From the cell containing the given text, extract its center point as (x, y) coordinate. 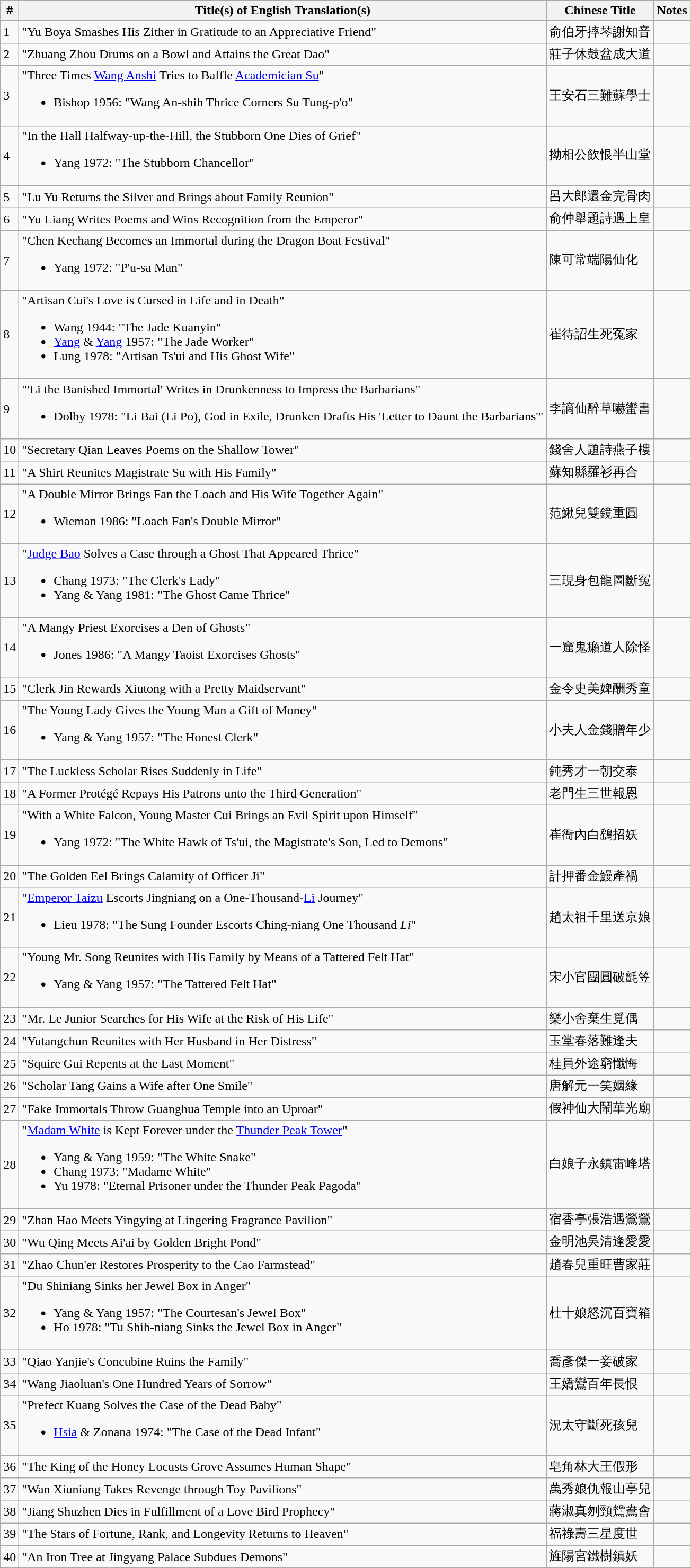
蘇知縣羅衫再合 (600, 472)
40 (10, 1557)
39 (10, 1535)
"Emperor Taizu Escorts Jingniang on a One-Thousand-Li Journey"Lieu 1978: "The Sung Founder Escorts Ching-niang One Thousand Li" (283, 917)
喬彥傑一妾破家 (600, 1362)
俞仲舉題詩遇上皇 (600, 219)
"Jiang Shuzhen Dies in Fulfillment of a Love Bird Prophecy" (283, 1511)
唐解元一笑姻緣 (600, 1087)
25 (10, 1063)
19 (10, 835)
30 (10, 1242)
三現身包龍圖斷冤 (600, 581)
"Judge Bao Solves a Case through a Ghost That Appeared Thrice"Chang 1973: "The Clerk's Lady"Yang & Yang 1981: "The Ghost Came Thrice" (283, 581)
陳可常端陽仙化 (600, 261)
老門生三世報恩 (600, 794)
7 (10, 261)
Title(s) of English Translation(s) (283, 11)
14 (10, 648)
金令史美婢酬秀童 (600, 689)
3 (10, 95)
"Wu Qing Meets Ai'ai by Golden Bright Pond" (283, 1242)
31 (10, 1265)
"Clerk Jin Rewards Xiutong with a Pretty Maidservant" (283, 689)
崔待詔生死冤家 (600, 335)
15 (10, 689)
"Lu Yu Returns the Silver and Brings about Family Reunion" (283, 197)
"Scholar Tang Gains a Wife after One Smile" (283, 1087)
李謫仙醉草嚇蠻書 (600, 409)
王嬌鸞百年長恨 (600, 1384)
蔣淑真刎頸鴛鴦會 (600, 1511)
5 (10, 197)
Notes (672, 11)
"Zhao Chun'er Restores Prosperity to the Cao Farmstead" (283, 1265)
37 (10, 1489)
況太守斷死孩兒 (600, 1426)
"Wang Jiaoluan's One Hundred Years of Sorrow" (283, 1384)
"Qiao Yanjie's Concubine Ruins the Family" (283, 1362)
"Fake Immortals Throw Guanghua Temple into an Uproar" (283, 1109)
24 (10, 1041)
33 (10, 1362)
計押番金鰻產禍 (600, 877)
杜十娘怒沉百寶箱 (600, 1313)
"The Stars of Fortune, Rank, and Longevity Returns to Heaven" (283, 1535)
玉堂春落難逢夫 (600, 1041)
"The Luckless Scholar Rises Suddenly in Life" (283, 771)
23 (10, 1019)
"The King of the Honey Locusts Grove Assumes Human Shape" (283, 1467)
11 (10, 472)
"Du Shiniang Sinks her Jewel Box in Anger"Yang & Yang 1957: "The Courtesan's Jewel Box"Ho 1978: "Tu Shih-niang Sinks the Jewel Box in Anger" (283, 1313)
宿香亭張浩遇鶯鶯 (600, 1220)
白娘子永鎮雷峰塔 (600, 1164)
鈍秀才一朝交泰 (600, 771)
"Yu Liang Writes Poems and Wins Recognition from the Emperor" (283, 219)
宋小官團圓破氈笠 (600, 978)
"The Young Lady Gives the Young Man a Gift of Money"Yang & Yang 1957: "The Honest Clerk" (283, 730)
13 (10, 581)
"In the Hall Halfway-up-the-Hill, the Stubborn One Dies of Grief"Yang 1972: "The Stubborn Chancellor" (283, 156)
"Zhuang Zhou Drums on a Bowl and Attains the Great Dao" (283, 54)
6 (10, 219)
2 (10, 54)
Chinese Title (600, 11)
1 (10, 32)
"Mr. Le Junior Searches for His Wife at the Risk of His Life" (283, 1019)
錢舍人題詩燕子樓 (600, 450)
"An Iron Tree at Jingyang Palace Subdues Demons" (283, 1557)
32 (10, 1313)
"Yu Boya Smashes His Zither in Gratitude to an Appreciative Friend" (283, 32)
假神仙大鬧華光廟 (600, 1109)
8 (10, 335)
趙太祖千里送京娘 (600, 917)
20 (10, 877)
莊子休鼓盆成大道 (600, 54)
"Young Mr. Song Reunites with His Family by Means of a Tattered Felt Hat"Yang & Yang 1957: "The Tattered Felt Hat" (283, 978)
萬秀娘仇報山亭兒 (600, 1489)
范鰍兒雙鏡重圓 (600, 514)
35 (10, 1426)
皂角林大王假形 (600, 1467)
27 (10, 1109)
"A Double Mirror Brings Fan the Loach and His Wife Together Again"Wieman 1986: "Loach Fan's Double Mirror" (283, 514)
12 (10, 514)
"Prefect Kuang Solves the Case of the Dead Baby"Hsia & Zonana 1974: "The Case of the Dead Infant" (283, 1426)
29 (10, 1220)
"Three Times Wang Anshi Tries to Baffle Academician Su"Bishop 1956: "Wang An-shih Thrice Corners Su Tung-p'o" (283, 95)
"Secretary Qian Leaves Poems on the Shallow Tower" (283, 450)
"A Mangy Priest Exorcises a Den of Ghosts"Jones 1986: "A Mangy Taoist Exorcises Ghosts" (283, 648)
福祿壽三星度世 (600, 1535)
崔衙內白鷂招妖 (600, 835)
28 (10, 1164)
"A Shirt Reunites Magistrate Su with His Family" (283, 472)
金明池吳清逢愛愛 (600, 1242)
"Squire Gui Repents at the Last Moment" (283, 1063)
王安石三難蘇學士 (600, 95)
"Chen Kechang Becomes an Immortal during the Dragon Boat Festival"Yang 1972: "P'u-sa Man" (283, 261)
"With a White Falcon, Young Master Cui Brings an Evil Spirit upon Himself"Yang 1972: "The White Hawk of Ts'ui, the Magistrate's Son, Led to Demons" (283, 835)
旌陽宮鐵樹鎮妖 (600, 1557)
"Wan Xiuniang Takes Revenge through Toy Pavilions" (283, 1489)
"The Golden Eel Brings Calamity of Officer Ji" (283, 877)
38 (10, 1511)
36 (10, 1467)
18 (10, 794)
34 (10, 1384)
拗相公飲恨半山堂 (600, 156)
16 (10, 730)
"Zhan Hao Meets Yingying at Lingering Fragrance Pavilion" (283, 1220)
4 (10, 156)
26 (10, 1087)
# (10, 11)
桂員外途窮懺悔 (600, 1063)
"Yutangchun Reunites with Her Husband in Her Distress" (283, 1041)
樂小舍棄生覓偶 (600, 1019)
10 (10, 450)
一窟鬼癩道人除怪 (600, 648)
22 (10, 978)
"A Former Protégé Repays His Patrons unto the Third Generation" (283, 794)
小夫人金錢贈年少 (600, 730)
趙春兒重旺曹家莊 (600, 1265)
9 (10, 409)
俞伯牙摔琴謝知音 (600, 32)
21 (10, 917)
17 (10, 771)
呂大郎還金完骨肉 (600, 197)
